Output the [x, y] coordinate of the center of the cell containing the given text.  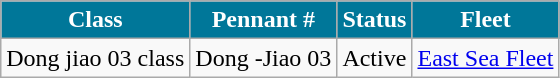
Pennant # [264, 20]
Fleet [486, 20]
Dong -Jiao 03 [264, 58]
Class [96, 20]
Status [374, 20]
Dong jiao 03 class [96, 58]
Active [374, 58]
East Sea Fleet [486, 58]
